Extract the (X, Y) coordinate from the center of the cell holding the provided text.  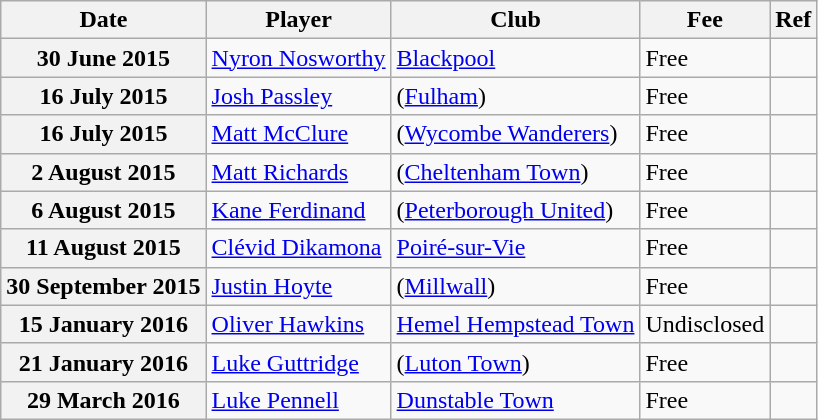
(Cheltenham Town) (516, 172)
Hemel Hempstead Town (516, 324)
Matt McClure (298, 134)
Poiré-sur-Vie (516, 248)
Ref (794, 20)
2 August 2015 (104, 172)
Luke Guttridge (298, 362)
Clévid Dikamona (298, 248)
Kane Ferdinand (298, 210)
Fee (705, 20)
(Wycombe Wanderers) (516, 134)
30 June 2015 (104, 58)
Nyron Nosworthy (298, 58)
Club (516, 20)
Matt Richards (298, 172)
Dunstable Town (516, 400)
15 January 2016 (104, 324)
(Peterborough United) (516, 210)
6 August 2015 (104, 210)
Undisclosed (705, 324)
30 September 2015 (104, 286)
29 March 2016 (104, 400)
Date (104, 20)
Oliver Hawkins (298, 324)
Justin Hoyte (298, 286)
(Luton Town) (516, 362)
(Fulham) (516, 96)
Luke Pennell (298, 400)
(Millwall) (516, 286)
Josh Passley (298, 96)
21 January 2016 (104, 362)
Player (298, 20)
Blackpool (516, 58)
11 August 2015 (104, 248)
